For the text-containing cell, return its midpoint in [x, y] coordinate format. 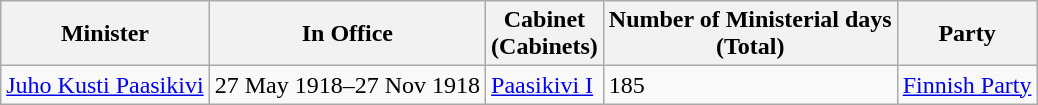
Party [967, 34]
27 May 1918–27 Nov 1918 [347, 85]
Paasikivi I [545, 85]
Number of Ministerial days (Total) [750, 34]
Juho Kusti Paasikivi [105, 85]
185 [750, 85]
In Office [347, 34]
Cabinet(Cabinets) [545, 34]
Minister [105, 34]
Finnish Party [967, 85]
